Pinpoint the cell where the given text exists, returning its [X, Y] midpoint coordinate. 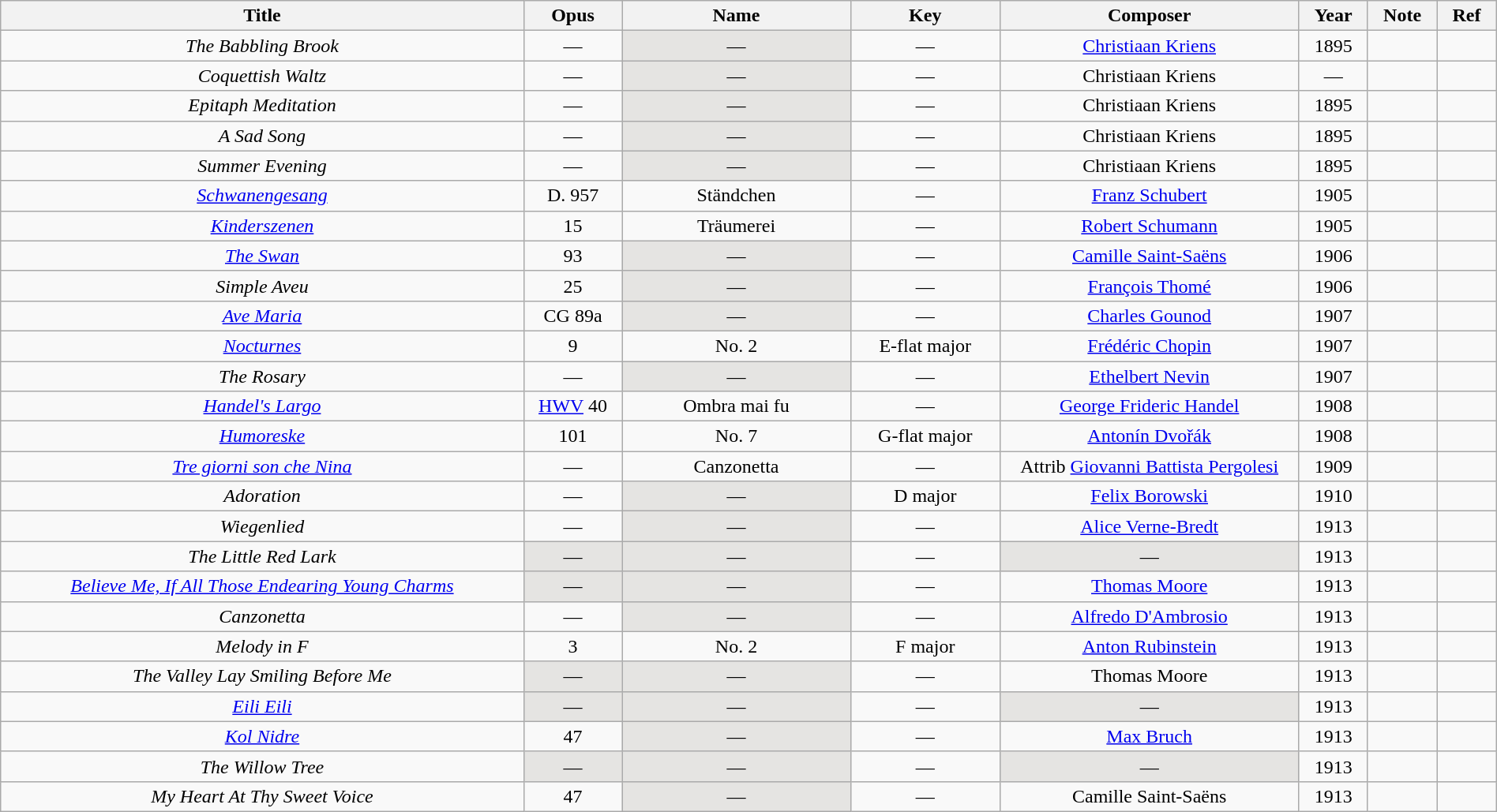
Believe Me, If All Those Endearing Young Charms [262, 586]
Summer Evening [262, 166]
A Sad Song [262, 136]
Melody in F [262, 646]
François Thomé [1150, 286]
Ref [1467, 16]
Key [925, 16]
Nocturnes [262, 346]
D major [925, 496]
93 [573, 256]
George Frideric Handel [1150, 406]
101 [573, 436]
Composer [1150, 16]
HWV 40 [573, 406]
Simple Aveu [262, 286]
The Swan [262, 256]
Ave Maria [262, 316]
Ethelbert Nevin [1150, 376]
Schwanengesang [262, 196]
G-flat major [925, 436]
Humoreske [262, 436]
The Babbling Brook [262, 46]
CG 89a [573, 316]
Epitaph Meditation [262, 106]
Eili Eili [262, 706]
3 [573, 646]
Tre giorni son che Nina [262, 466]
Handel's Largo [262, 406]
Alfredo D'Ambrosio [1150, 616]
Title [262, 16]
Year [1333, 16]
Antonín Dvořák [1150, 436]
1910 [1333, 496]
D. 957 [573, 196]
Kinderszenen [262, 226]
Robert Schumann [1150, 226]
Attrib Giovanni Battista Pergolesi [1150, 466]
Kol Nidre [262, 736]
The Valley Lay Smiling Before Me [262, 676]
The Willow Tree [262, 766]
Coquettish Waltz [262, 76]
1909 [1333, 466]
My Heart At Thy Sweet Voice [262, 796]
The Little Red Lark [262, 556]
Name [736, 16]
Opus [573, 16]
E-flat major [925, 346]
Alice Verne-Bredt [1150, 526]
Ombra mai fu [736, 406]
Wiegenlied [262, 526]
9 [573, 346]
Franz Schubert [1150, 196]
Adoration [262, 496]
Anton Rubinstein [1150, 646]
25 [573, 286]
No. 7 [736, 436]
The Rosary [262, 376]
Träumerei [736, 226]
Note [1402, 16]
15 [573, 226]
Felix Borowski [1150, 496]
Charles Gounod [1150, 316]
Max Bruch [1150, 736]
Frédéric Chopin [1150, 346]
Ständchen [736, 196]
F major [925, 646]
